Output the [X, Y] coordinate of the center of the cell containing the given text.  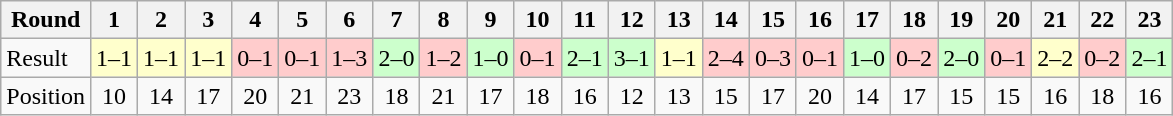
Round [46, 20]
4 [256, 20]
19 [962, 20]
1–3 [350, 58]
0–3 [772, 58]
11 [584, 20]
22 [1102, 20]
8 [444, 20]
2 [162, 20]
7 [396, 20]
1–2 [444, 58]
9 [490, 20]
2–4 [726, 58]
Position [46, 96]
3–1 [632, 58]
Result [46, 58]
6 [350, 20]
5 [302, 20]
2–2 [1056, 58]
3 [208, 20]
1 [114, 20]
